Identify which cell holds the provided text, then report its [X, Y] central coordinate. 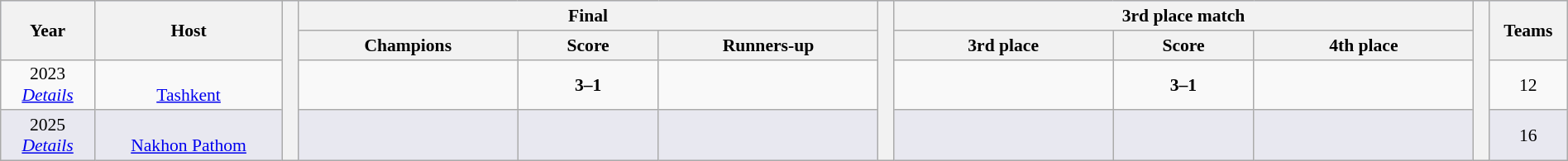
16 [1528, 135]
3rd place [1004, 45]
Teams [1528, 30]
Tashkent [189, 84]
Year [48, 30]
Nakhon Pathom [189, 135]
4th place [1363, 45]
Runners-up [767, 45]
Final [589, 16]
2025Details [48, 135]
Host [189, 30]
12 [1528, 84]
Champions [409, 45]
3rd place match [1184, 16]
2023Details [48, 84]
